Return the (x, y) coordinate for the center point of the cell that contains the specified text.  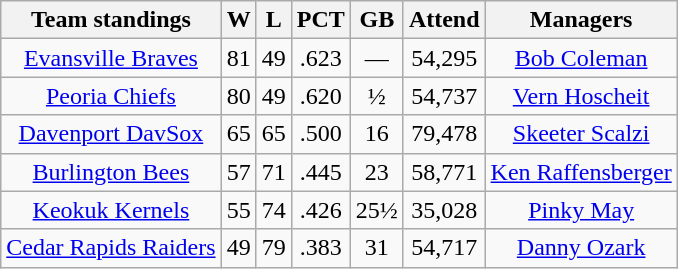
Skeeter Scalzi (581, 134)
79 (274, 248)
Attend (444, 20)
.445 (320, 172)
Danny Ozark (581, 248)
Team standings (111, 20)
.426 (320, 210)
Keokuk Kernels (111, 210)
23 (376, 172)
PCT (320, 20)
L (274, 20)
.623 (320, 58)
71 (274, 172)
58,771 (444, 172)
.500 (320, 134)
.383 (320, 248)
80 (238, 96)
Managers (581, 20)
Vern Hoscheit (581, 96)
16 (376, 134)
Peoria Chiefs (111, 96)
½ (376, 96)
Burlington Bees (111, 172)
57 (238, 172)
54,737 (444, 96)
79,478 (444, 134)
54,295 (444, 58)
74 (274, 210)
Ken Raffensberger (581, 172)
81 (238, 58)
Pinky May (581, 210)
25½ (376, 210)
Davenport DavSox (111, 134)
W (238, 20)
Evansville Braves (111, 58)
Cedar Rapids Raiders (111, 248)
35,028 (444, 210)
Bob Coleman (581, 58)
54,717 (444, 248)
GB (376, 20)
31 (376, 248)
— (376, 58)
.620 (320, 96)
55 (238, 210)
